Find where the given text appears and provide that cell's center as [x, y] coordinate. 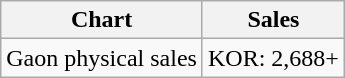
KOR: 2,688+ [273, 58]
Chart [102, 20]
Sales [273, 20]
Gaon physical sales [102, 58]
